Return the (X, Y) coordinate for the center point of the cell that contains the specified text.  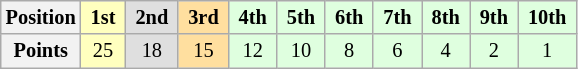
7th (397, 17)
Position (41, 17)
6 (397, 51)
3rd (203, 17)
10th (547, 17)
12 (253, 51)
2 (494, 51)
8 (349, 51)
1st (104, 17)
18 (152, 51)
2nd (152, 17)
15 (203, 51)
10 (301, 51)
9th (494, 17)
8th (446, 17)
5th (301, 17)
Points (41, 51)
6th (349, 17)
4th (253, 17)
1 (547, 51)
25 (104, 51)
4 (446, 51)
